Identify which cell holds the provided text, then report its [X, Y] central coordinate. 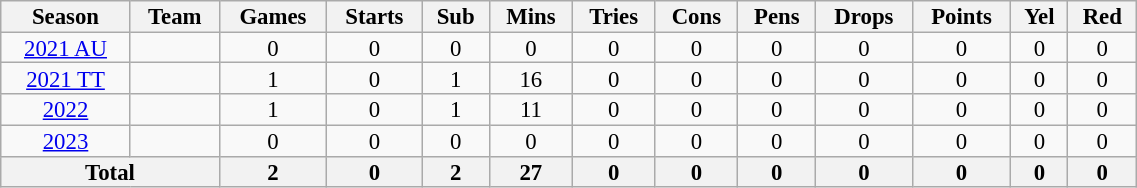
27 [530, 172]
Drops [864, 16]
Yel [1040, 16]
Red [1102, 16]
Pens [777, 16]
2022 [66, 110]
Mins [530, 16]
Points [962, 16]
Total [110, 172]
Team [174, 16]
Season [66, 16]
2021 AU [66, 48]
Tries [613, 16]
Sub [456, 16]
2021 TT [66, 78]
Games [273, 16]
Starts [374, 16]
Cons [696, 16]
2023 [66, 140]
16 [530, 78]
11 [530, 110]
